Find where the given text appears and provide that cell's center as [x, y] coordinate. 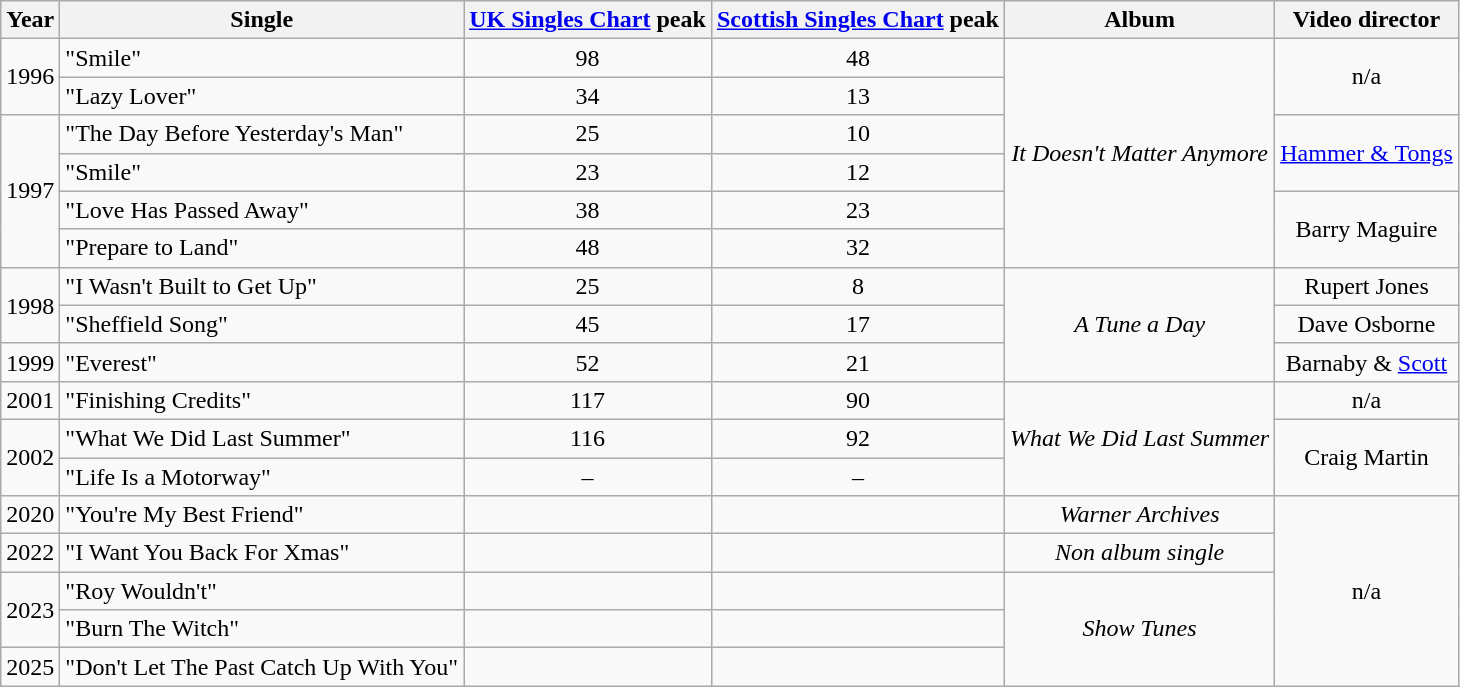
1996 [30, 77]
"Burn The Witch" [262, 629]
12 [858, 172]
98 [588, 58]
It Doesn't Matter Anymore [1140, 153]
A Tune a Day [1140, 324]
Barry Maguire [1367, 229]
"Don't Let The Past Catch Up With You" [262, 667]
"You're My Best Friend" [262, 515]
2022 [30, 553]
2002 [30, 457]
Warner Archives [1140, 515]
38 [588, 210]
45 [588, 324]
Video director [1367, 20]
"Prepare to Land" [262, 248]
"I Wasn't Built to Get Up" [262, 286]
2020 [30, 515]
1998 [30, 305]
17 [858, 324]
"The Day Before Yesterday's Man" [262, 134]
92 [858, 438]
8 [858, 286]
What We Did Last Summer [1140, 438]
2001 [30, 400]
1999 [30, 362]
Non album single [1140, 553]
"What We Did Last Summer" [262, 438]
117 [588, 400]
Barnaby & Scott [1367, 362]
"Lazy Lover" [262, 96]
Scottish Singles Chart peak [858, 20]
"Life Is a Motorway" [262, 477]
UK Singles Chart peak [588, 20]
"Finishing Credits" [262, 400]
"Sheffield Song" [262, 324]
2025 [30, 667]
Rupert Jones [1367, 286]
34 [588, 96]
Dave Osborne [1367, 324]
90 [858, 400]
Craig Martin [1367, 457]
"I Want You Back For Xmas" [262, 553]
21 [858, 362]
Album [1140, 20]
"Everest" [262, 362]
"Roy Wouldn't" [262, 591]
10 [858, 134]
Single [262, 20]
13 [858, 96]
Year [30, 20]
116 [588, 438]
52 [588, 362]
Show Tunes [1140, 629]
2023 [30, 610]
32 [858, 248]
Hammer & Tongs [1367, 153]
"Love Has Passed Away" [262, 210]
1997 [30, 191]
